Detect which cell encompasses the target text, then output its (X, Y) center coordinate. 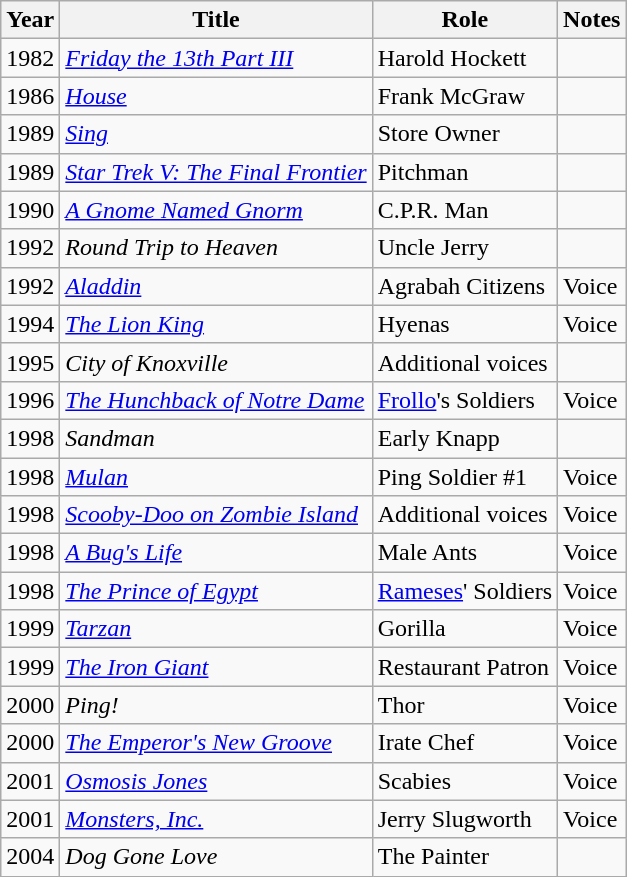
Thor (464, 705)
2004 (30, 857)
1994 (30, 324)
Round Trip to Heaven (216, 248)
Hyenas (464, 324)
Friday the 13th Part III (216, 58)
Gorilla (464, 629)
Aladdin (216, 286)
Male Ants (464, 553)
Scooby-Doo on Zombie Island (216, 515)
1990 (30, 210)
C.P.R. Man (464, 210)
Frollo's Soldiers (464, 400)
Sandman (216, 438)
Uncle Jerry (464, 248)
Role (464, 20)
The Iron Giant (216, 667)
Irate Chef (464, 743)
City of Knoxville (216, 362)
House (216, 96)
Dog Gone Love (216, 857)
Frank McGraw (464, 96)
Agrabah Citizens (464, 286)
Pitchman (464, 172)
Early Knapp (464, 438)
The Prince of Egypt (216, 591)
Title (216, 20)
Mulan (216, 477)
Store Owner (464, 134)
Ping! (216, 705)
Jerry Slugworth (464, 819)
Tarzan (216, 629)
Ping Soldier #1 (464, 477)
1995 (30, 362)
Harold Hockett (464, 58)
A Gnome Named Gnorm (216, 210)
1986 (30, 96)
A Bug's Life (216, 553)
Restaurant Patron (464, 667)
Scabies (464, 781)
1982 (30, 58)
Notes (592, 20)
Monsters, Inc. (216, 819)
Rameses' Soldiers (464, 591)
1996 (30, 400)
The Emperor's New Groove (216, 743)
The Hunchback of Notre Dame (216, 400)
Year (30, 20)
Osmosis Jones (216, 781)
Sing (216, 134)
Star Trek V: The Final Frontier (216, 172)
The Painter (464, 857)
The Lion King (216, 324)
